Scan for the cell matching the given text and deliver its (x, y) coordinate at center. 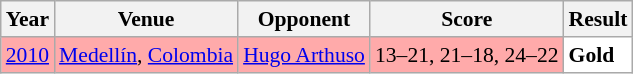
Venue (146, 19)
Gold (598, 55)
Medellín, Colombia (146, 55)
Opponent (304, 19)
Result (598, 19)
13–21, 21–18, 24–22 (467, 55)
Score (467, 19)
Hugo Arthuso (304, 55)
2010 (28, 55)
Year (28, 19)
